Return the (x, y) coordinate for the center point of the cell that contains the specified text.  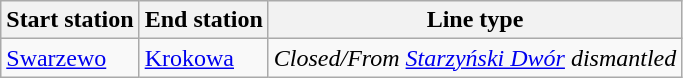
Krokowa (204, 58)
Closed/From Starzyński Dwór dismantled (475, 58)
End station (204, 20)
Swarzewo (70, 58)
Start station (70, 20)
Line type (475, 20)
